Search for the cell housing the specified text and yield its [x, y] center coordinate. 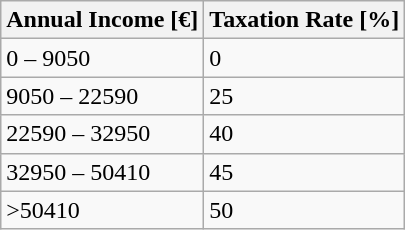
32950 – 50410 [102, 172]
45 [304, 172]
Annual Income [€] [102, 20]
Taxation Rate [%] [304, 20]
9050 – 22590 [102, 96]
40 [304, 134]
0 – 9050 [102, 58]
22590 – 32950 [102, 134]
>50410 [102, 210]
50 [304, 210]
25 [304, 96]
0 [304, 58]
